Extract the (X, Y) coordinate from the center of the cell holding the provided text.  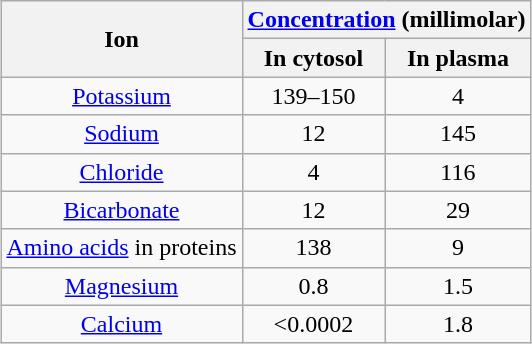
116 (458, 172)
Amino acids in proteins (122, 248)
In plasma (458, 58)
Concentration (millimolar) (386, 20)
139–150 (314, 96)
9 (458, 248)
In cytosol (314, 58)
0.8 (314, 286)
Chloride (122, 172)
Bicarbonate (122, 210)
138 (314, 248)
<0.0002 (314, 324)
1.8 (458, 324)
29 (458, 210)
Sodium (122, 134)
Magnesium (122, 286)
145 (458, 134)
1.5 (458, 286)
Calcium (122, 324)
Potassium (122, 96)
Ion (122, 39)
